Output the [x, y] coordinate of the center of the cell containing the given text.  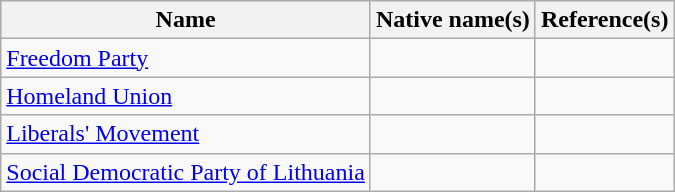
Name [186, 20]
Freedom Party [186, 58]
Liberals' Movement [186, 134]
Homeland Union [186, 96]
Social Democratic Party of Lithuania [186, 172]
Native name(s) [452, 20]
Reference(s) [604, 20]
